Output the (X, Y) coordinate of the center of the cell containing the given text.  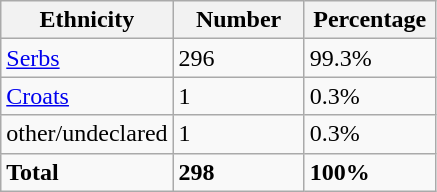
Serbs (87, 58)
Percentage (370, 20)
other/undeclared (87, 134)
Number (238, 20)
296 (238, 58)
Total (87, 172)
99.3% (370, 58)
Ethnicity (87, 20)
Croats (87, 96)
298 (238, 172)
100% (370, 172)
